Scan for the cell matching the given text and deliver its [x, y] coordinate at center. 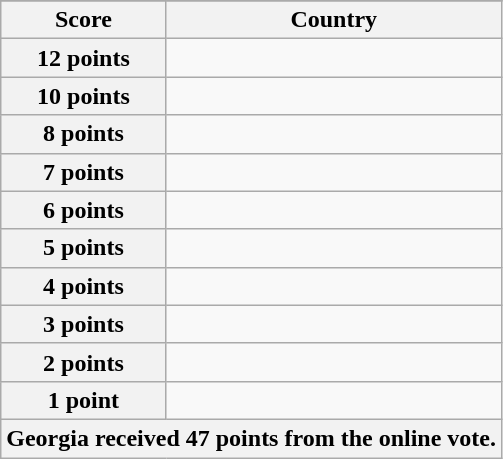
Country [334, 20]
1 point [84, 400]
6 points [84, 210]
Score [84, 20]
4 points [84, 286]
8 points [84, 134]
2 points [84, 362]
3 points [84, 324]
12 points [84, 58]
7 points [84, 172]
10 points [84, 96]
Georgia received 47 points from the online vote. [252, 438]
5 points [84, 248]
